Determine the [X, Y] coordinate at the center of the cell enclosing the given text.  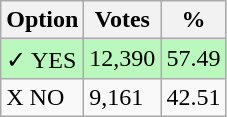
✓ YES [42, 59]
Votes [122, 20]
Option [42, 20]
% [194, 20]
57.49 [194, 59]
9,161 [122, 97]
42.51 [194, 97]
X NO [42, 97]
12,390 [122, 59]
